Output the (X, Y) coordinate of the center of the cell containing the given text.  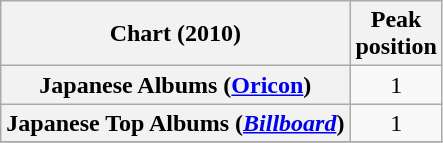
Japanese Albums (Oricon) (176, 85)
Chart (2010) (176, 34)
Peakposition (396, 34)
Japanese Top Albums (Billboard) (176, 123)
